Return [X, Y] of the center of cell containing provided text 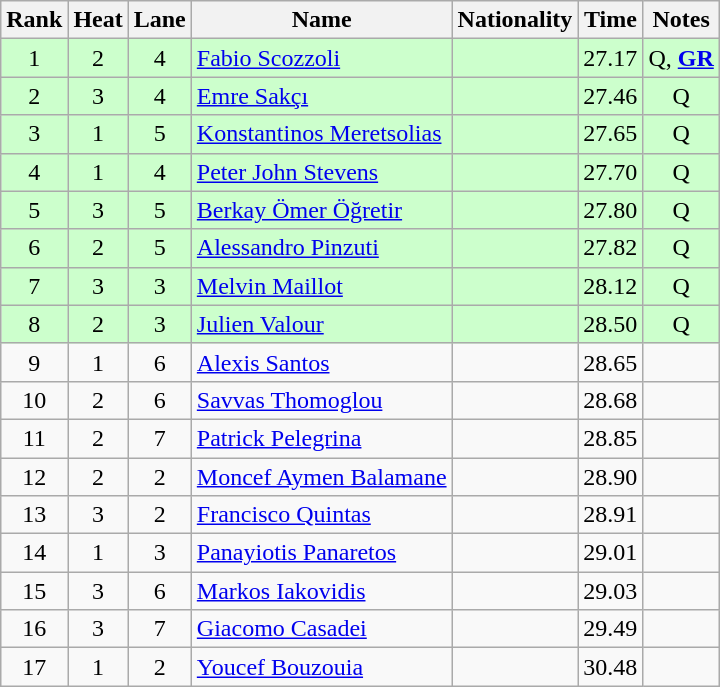
28.91 [610, 515]
27.82 [610, 248]
27.80 [610, 210]
Name [322, 20]
28.12 [610, 286]
11 [34, 438]
Patrick Pelegrina [322, 438]
Melvin Maillot [322, 286]
30.48 [610, 667]
Notes [681, 20]
Julien Valour [322, 324]
8 [34, 324]
Nationality [515, 20]
Emre Sakçı [322, 96]
Alessandro Pinzuti [322, 248]
28.68 [610, 400]
Rank [34, 20]
17 [34, 667]
Lane [160, 20]
28.85 [610, 438]
Konstantinos Meretsolias [322, 134]
14 [34, 553]
Peter John Stevens [322, 172]
Fabio Scozzoli [322, 58]
28.90 [610, 477]
Panayiotis Panaretos [322, 553]
Berkay Ömer Öğretir [322, 210]
Heat [98, 20]
Youcef Bouzouia [322, 667]
13 [34, 515]
27.65 [610, 134]
Markos Iakovidis [322, 591]
15 [34, 591]
Alexis Santos [322, 362]
9 [34, 362]
28.50 [610, 324]
27.17 [610, 58]
29.01 [610, 553]
Time [610, 20]
10 [34, 400]
12 [34, 477]
Moncef Aymen Balamane [322, 477]
29.03 [610, 591]
16 [34, 629]
27.46 [610, 96]
27.70 [610, 172]
Q, GR [681, 58]
Savvas Thomoglou [322, 400]
29.49 [610, 629]
28.65 [610, 362]
Francisco Quintas [322, 515]
Giacomo Casadei [322, 629]
